Scan for the cell matching the given text and deliver its (x, y) coordinate at center. 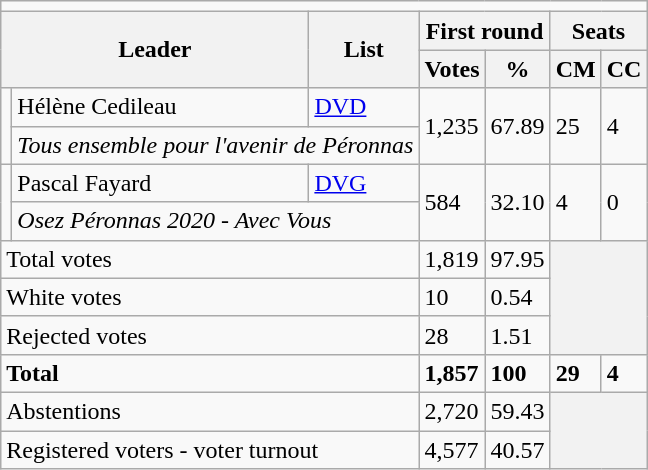
Total (210, 373)
4,577 (452, 449)
1,819 (452, 259)
29 (576, 373)
% (518, 69)
0.54 (518, 297)
1,857 (452, 373)
List (364, 50)
97.95 (518, 259)
67.89 (518, 126)
Pascal Fayard (160, 183)
CM (576, 69)
584 (452, 202)
Abstentions (210, 411)
1,235 (452, 126)
1.51 (518, 335)
Total votes (210, 259)
DVG (364, 183)
White votes (210, 297)
CC (624, 69)
DVD (364, 107)
Rejected votes (210, 335)
Tous ensemble pour l'avenir de Péronnas (216, 145)
10 (452, 297)
100 (518, 373)
28 (452, 335)
Hélène Cedileau (160, 107)
59.43 (518, 411)
Registered voters - voter turnout (210, 449)
Votes (452, 69)
Seats (598, 31)
2,720 (452, 411)
0 (624, 202)
Leader (155, 50)
Osez Péronnas 2020 - Avec Vous (216, 221)
25 (576, 126)
40.57 (518, 449)
First round (484, 31)
32.10 (518, 202)
